Return the (X, Y) coordinate for the center point of the cell that contains the specified text.  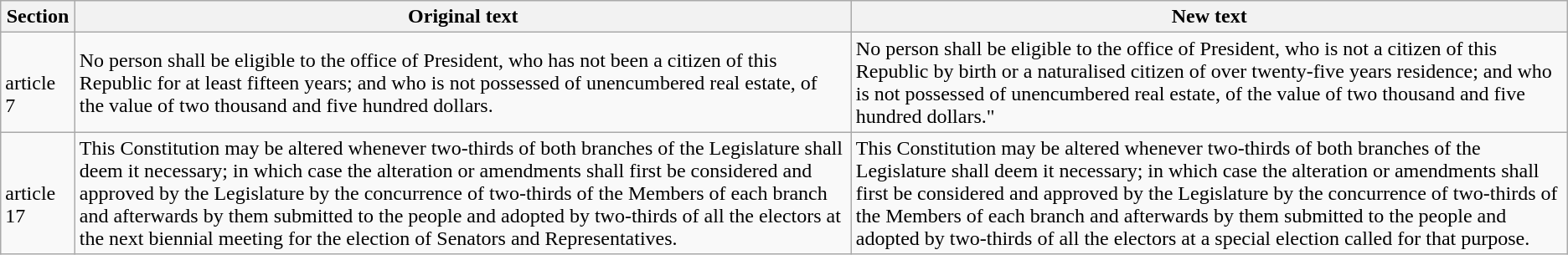
Section (38, 17)
article 17 (38, 193)
article 7 (38, 82)
New text (1210, 17)
Original text (462, 17)
